Output the [X, Y] coordinate of the center of the cell containing the given text.  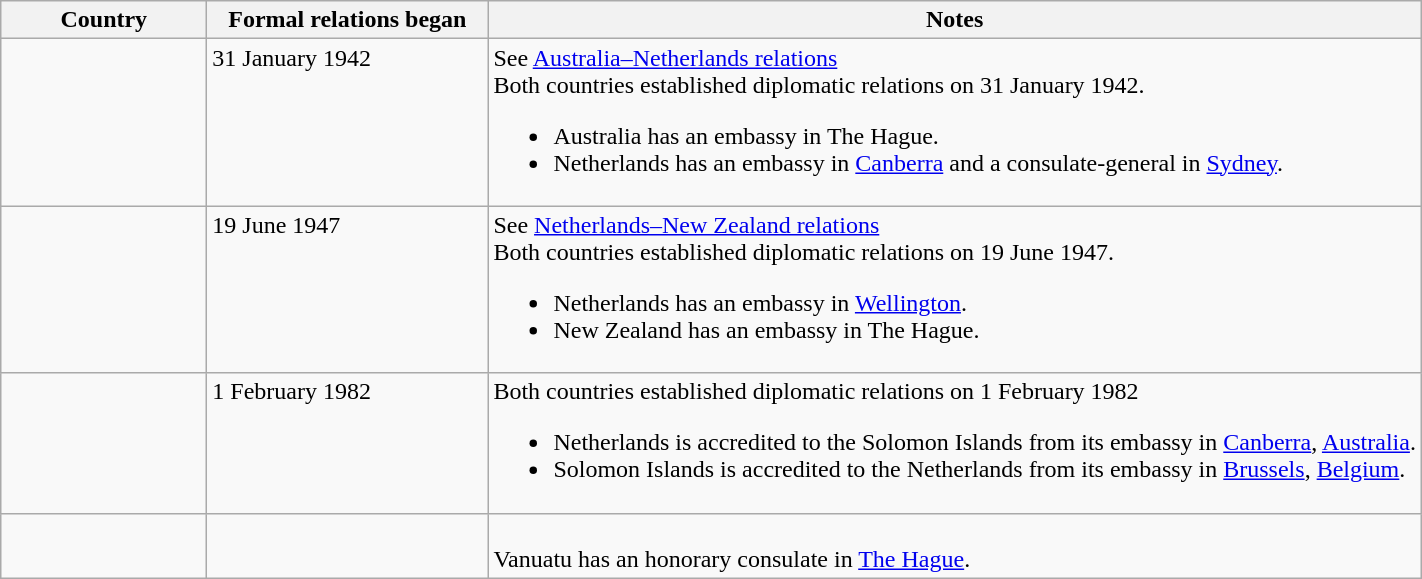
31 January 1942 [348, 122]
Country [104, 20]
1 February 1982 [348, 443]
Formal relations began [348, 20]
Vanuatu has an honorary consulate in The Hague. [955, 546]
Notes [955, 20]
19 June 1947 [348, 290]
